Extract the [X, Y] coordinate from the center of the cell holding the provided text.  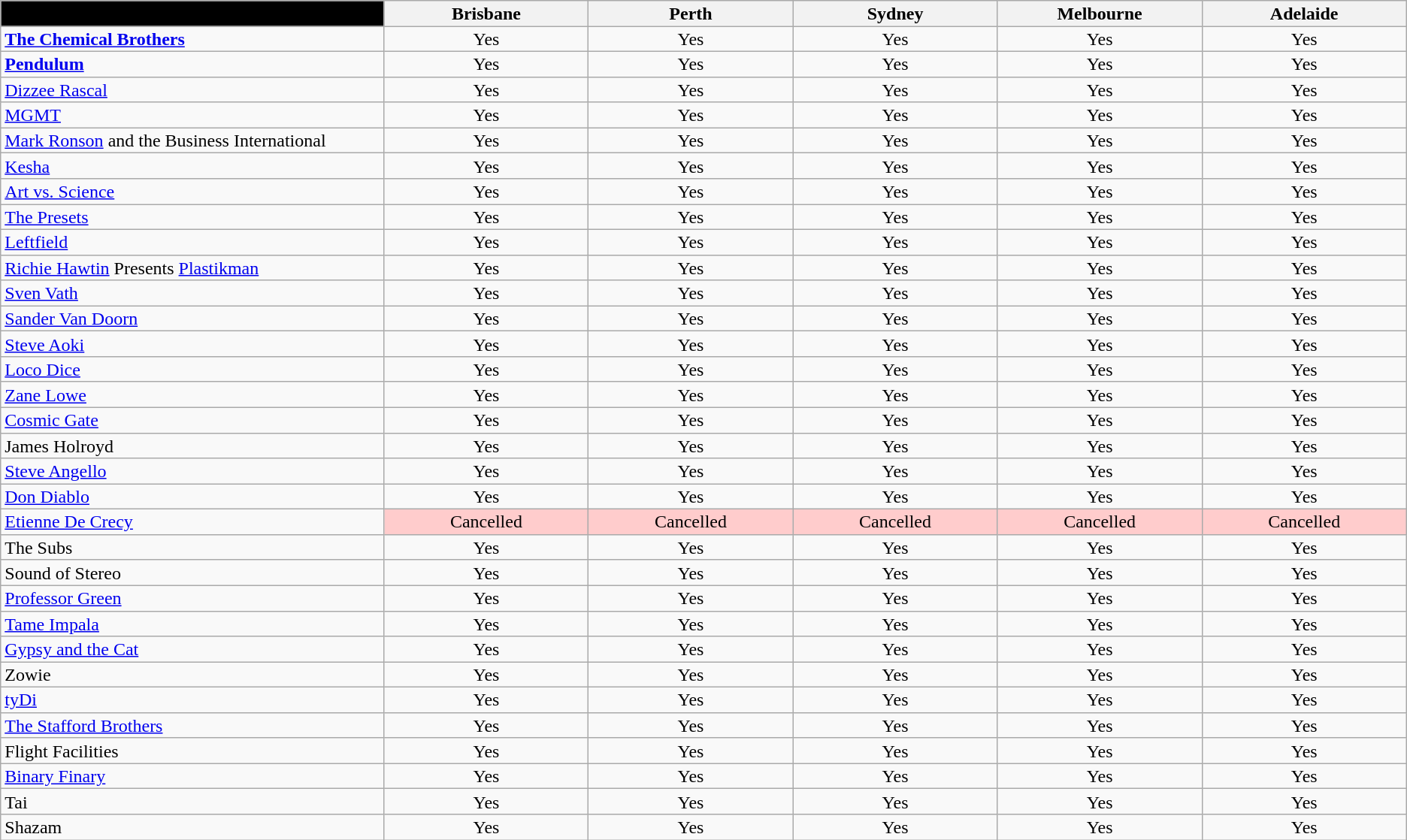
Melbourne [1100, 14]
Tai [192, 802]
Art vs. Science [192, 192]
Richie Hawtin Presents Plastikman [192, 267]
Adelaide [1304, 14]
Sven Vath [192, 293]
James Holroyd [192, 446]
tyDi [192, 700]
Zane Lowe [192, 394]
Steve Aoki [192, 344]
Binary Finary [192, 776]
Kesha [192, 166]
The Subs [192, 547]
Don Diablo [192, 497]
The Stafford Brothers [192, 725]
Sander Van Doorn [192, 319]
Shazam [192, 827]
Cosmic Gate [192, 420]
Steve Angello [192, 471]
The Chemical Brothers [192, 39]
Dizzee Rascal [192, 89]
Loco Dice [192, 370]
Sydney [895, 14]
Professor Green [192, 598]
The Presets [192, 217]
Flight Facilities [192, 751]
Pendulum [192, 64]
Tame Impala [192, 624]
Mark Ronson and the Business International [192, 141]
Perth [691, 14]
Etienne De Crecy [192, 522]
Leftfield [192, 242]
MGMT [192, 115]
Zowie [192, 675]
Gypsy and the Cat [192, 649]
Sound of Stereo [192, 573]
Brisbane [486, 14]
